Capture the cell that displays the provided text and extract its [X, Y] central coordinate. 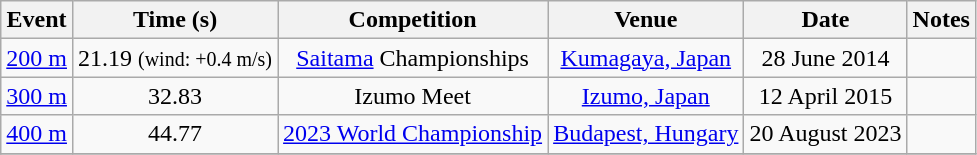
Venue [646, 20]
400 m [37, 134]
Izumo, Japan [646, 96]
300 m [37, 96]
Saitama Championships [413, 58]
Event [37, 20]
32.83 [174, 96]
20 August 2023 [826, 134]
28 June 2014 [826, 58]
Izumo Meet [413, 96]
Kumagaya, Japan [646, 58]
Budapest, Hungary [646, 134]
Time (s) [174, 20]
Date [826, 20]
Notes [941, 20]
21.19 (wind: +0.4 m/s) [174, 58]
12 April 2015 [826, 96]
200 m [37, 58]
44.77 [174, 134]
Competition [413, 20]
2023 World Championship [413, 134]
